Provide the (x, y) coordinate of the cell's center where the given text is located.  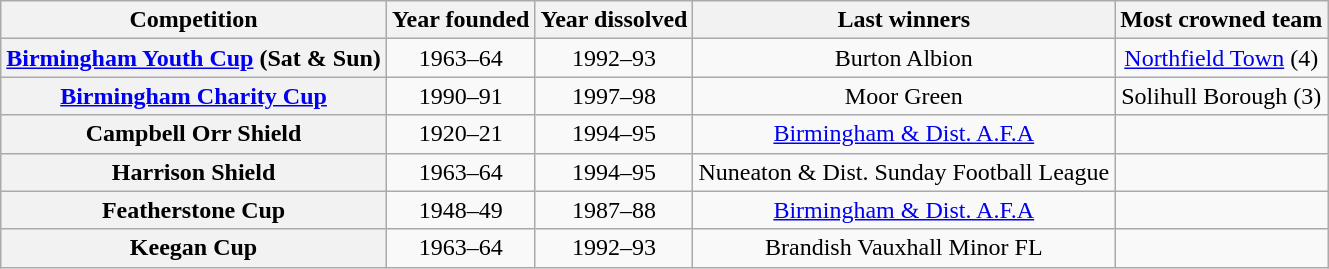
Nuneaton & Dist. Sunday Football League (904, 172)
1920–21 (460, 134)
Brandish Vauxhall Minor FL (904, 248)
Campbell Orr Shield (194, 134)
Northfield Town (4) (1222, 58)
1987–88 (614, 210)
Competition (194, 20)
Year founded (460, 20)
Year dissolved (614, 20)
1997–98 (614, 96)
Moor Green (904, 96)
Solihull Borough (3) (1222, 96)
Keegan Cup (194, 248)
Burton Albion (904, 58)
1948–49 (460, 210)
Harrison Shield (194, 172)
Featherstone Cup (194, 210)
Most crowned team (1222, 20)
Birmingham Youth Cup (Sat & Sun) (194, 58)
Birmingham Charity Cup (194, 96)
1990–91 (460, 96)
Last winners (904, 20)
